Locate the cell with the specified text and output its [x, y] center coordinate. 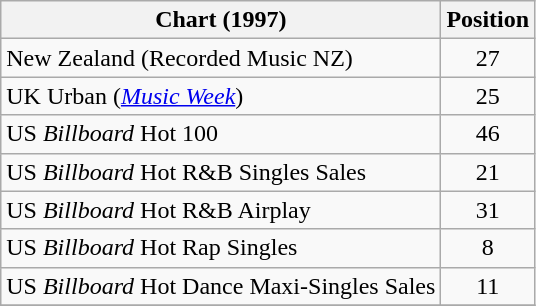
US Billboard Hot R&B Singles Sales [221, 172]
8 [488, 248]
UK Urban (Music Week) [221, 96]
31 [488, 210]
US Billboard Hot 100 [221, 134]
27 [488, 58]
11 [488, 286]
US Billboard Hot R&B Airplay [221, 210]
US Billboard Hot Rap Singles [221, 248]
25 [488, 96]
New Zealand (Recorded Music NZ) [221, 58]
46 [488, 134]
21 [488, 172]
Position [488, 20]
Chart (1997) [221, 20]
US Billboard Hot Dance Maxi-Singles Sales [221, 286]
